Capture the cell that displays the provided text and extract its [X, Y] central coordinate. 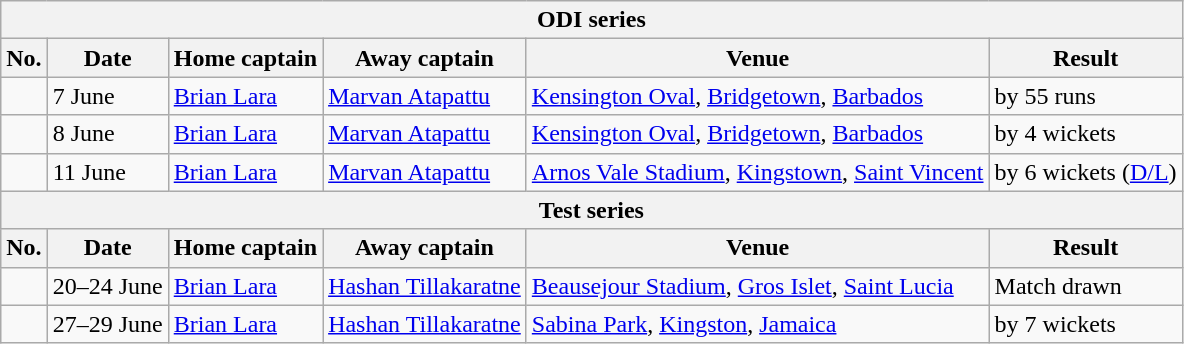
by 4 wickets [1086, 134]
ODI series [592, 20]
Match drawn [1086, 286]
Arnos Vale Stadium, Kingstown, Saint Vincent [758, 172]
7 June [108, 96]
by 55 runs [1086, 96]
11 June [108, 172]
Beausejour Stadium, Gros Islet, Saint Lucia [758, 286]
27–29 June [108, 324]
by 6 wickets (D/L) [1086, 172]
20–24 June [108, 286]
8 June [108, 134]
Sabina Park, Kingston, Jamaica [758, 324]
by 7 wickets [1086, 324]
Test series [592, 210]
